Return the (x, y) coordinate for the center point of the cell that contains the specified text.  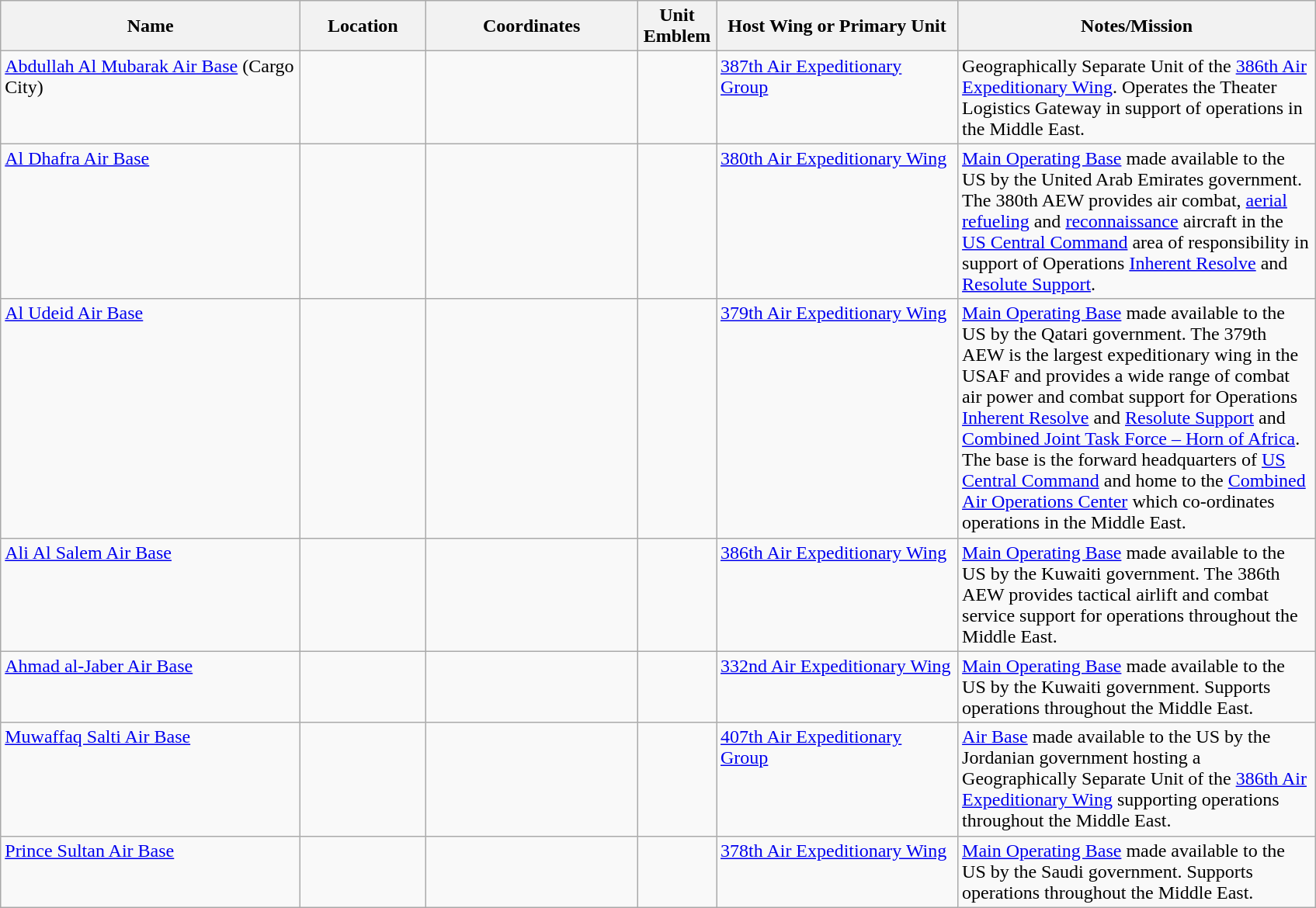
Abdullah Al Mubarak Air Base (Cargo City) (151, 98)
332nd Air Expeditionary Wing (837, 687)
Main Operating Base made available to the US by the Kuwaiti government. Supports operations throughout the Middle East. (1137, 687)
Host Wing or Primary Unit (837, 26)
Muwaffaq Salti Air Base (151, 779)
Name (151, 26)
387th Air Expeditionary Group (837, 98)
Location (363, 26)
378th Air Expeditionary Wing (837, 872)
Ahmad al-Jaber Air Base (151, 687)
Ali Al Salem Air Base (151, 594)
Notes/Mission (1137, 26)
Prince Sultan Air Base (151, 872)
Unit Emblem (677, 26)
380th Air Expeditionary Wing (837, 221)
Al Udeid Air Base (151, 418)
386th Air Expeditionary Wing (837, 594)
Al Dhafra Air Base (151, 221)
379th Air Expeditionary Wing (837, 418)
407th Air Expeditionary Group (837, 779)
Coordinates (532, 26)
Main Operating Base made available to the US by the Saudi government. Supports operations throughout the Middle East. (1137, 872)
Geographically Separate Unit of the 386th Air Expeditionary Wing. Operates the Theater Logistics Gateway in support of operations in the Middle East. (1137, 98)
